Capture the cell that displays the provided text and extract its [x, y] central coordinate. 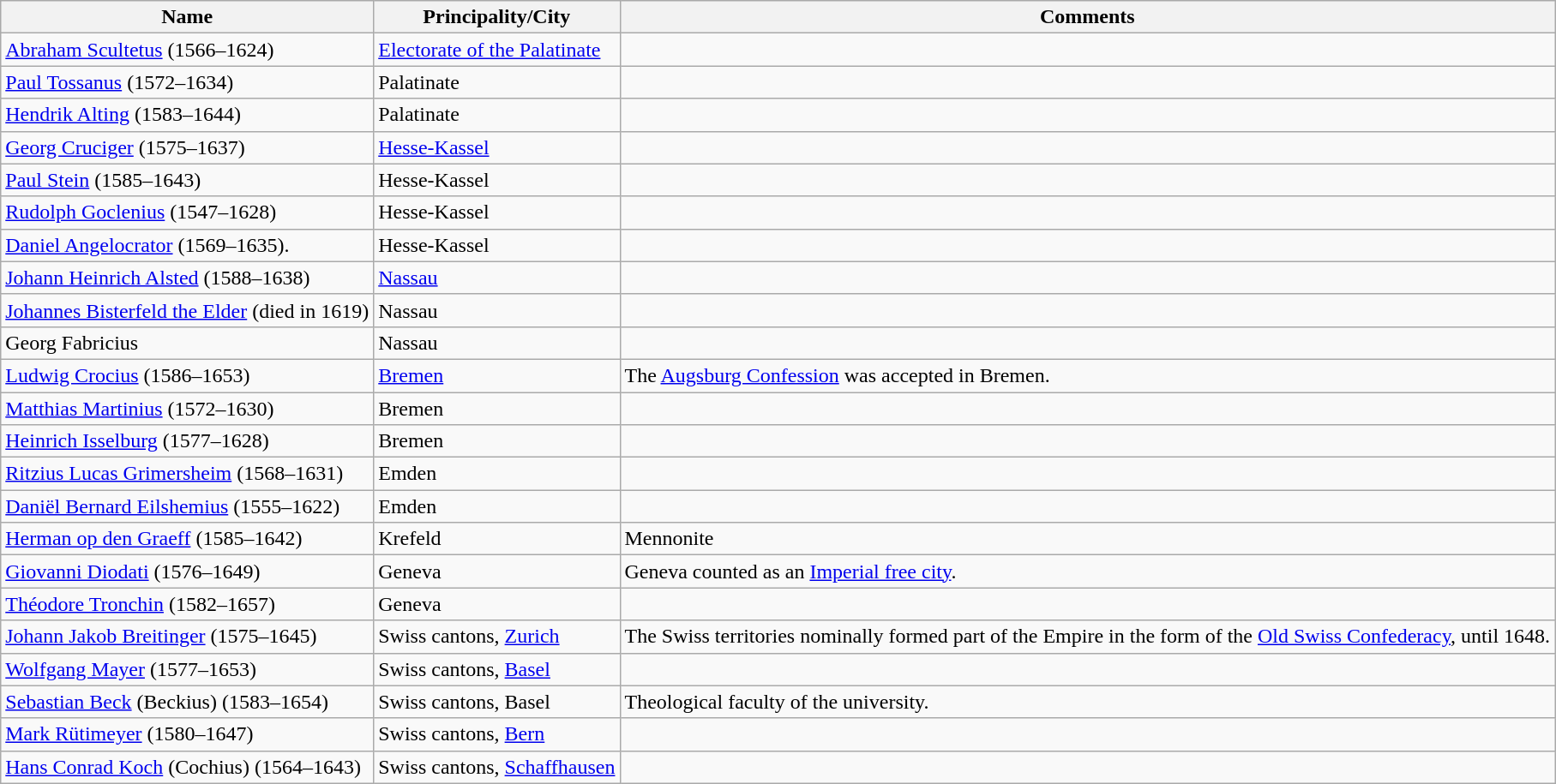
Swiss cantons, Bern [497, 734]
The Swiss territories nominally formed part of the Empire in the form of the Old Swiss Confederacy, until 1648. [1087, 637]
Johann Jakob Breitinger (1575–1645) [187, 637]
Georg Fabricius [187, 343]
Principality/City [497, 17]
Mark Rütimeyer (1580–1647) [187, 734]
Swiss cantons, Zurich [497, 637]
Wolfgang Mayer (1577–1653) [187, 669]
Ludwig Crocius (1586–1653) [187, 375]
Geneva counted as an Imperial free city. [1087, 572]
Daniel Angelocrator (1569–1635). [187, 245]
Paul Stein (1585–1643) [187, 180]
Theological faculty of the university. [1087, 702]
Sebastian Beck (Beckius) (1583–1654) [187, 702]
Giovanni Diodati (1576–1649) [187, 572]
Krefeld [497, 539]
The Augsburg Confession was accepted in Bremen. [1087, 375]
Rudolph Goclenius (1547–1628) [187, 212]
Swiss cantons, Schaffhausen [497, 767]
Georg Cruciger (1575–1637) [187, 147]
Hendrik Alting (1583–1644) [187, 115]
Comments [1087, 17]
Johannes Bisterfeld the Elder (died in 1619) [187, 310]
Abraham Scultetus (1566–1624) [187, 50]
Herman op den Graeff (1585–1642) [187, 539]
Daniël Bernard Eilshemius (1555–1622) [187, 506]
Johann Heinrich Alsted (1588–1638) [187, 278]
Paul Tossanus (1572–1634) [187, 82]
Hans Conrad Koch (Cochius) (1564–1643) [187, 767]
Matthias Martinius (1572–1630) [187, 409]
Heinrich Isselburg (1577–1628) [187, 441]
Name [187, 17]
Ritzius Lucas Grimersheim (1568–1631) [187, 474]
Electorate of the Palatinate [497, 50]
Théodore Tronchin (1582–1657) [187, 604]
Mennonite [1087, 539]
